Search for the cell housing the specified text and yield its [x, y] center coordinate. 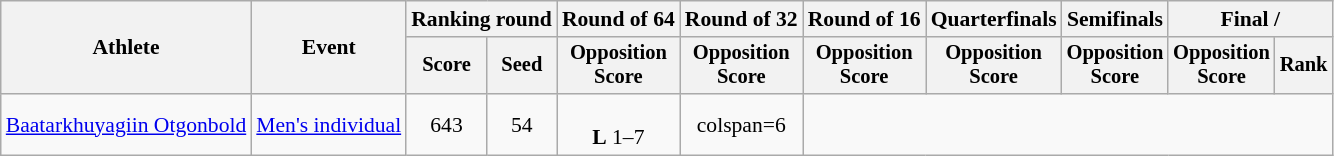
Round of 16 [864, 19]
Ranking round [482, 19]
Men's individual [328, 124]
Seed [522, 66]
Round of 32 [742, 19]
Baatarkhuyagiin Otgonbold [126, 124]
colspan=6 [742, 124]
Final / [1250, 19]
Round of 64 [618, 19]
Semifinals [1116, 19]
Event [328, 48]
54 [522, 124]
Quarterfinals [994, 19]
L 1–7 [618, 124]
Rank [1304, 66]
Score [446, 66]
Athlete [126, 48]
643 [446, 124]
